Output the [x, y] coordinate of the center of the cell containing the given text.  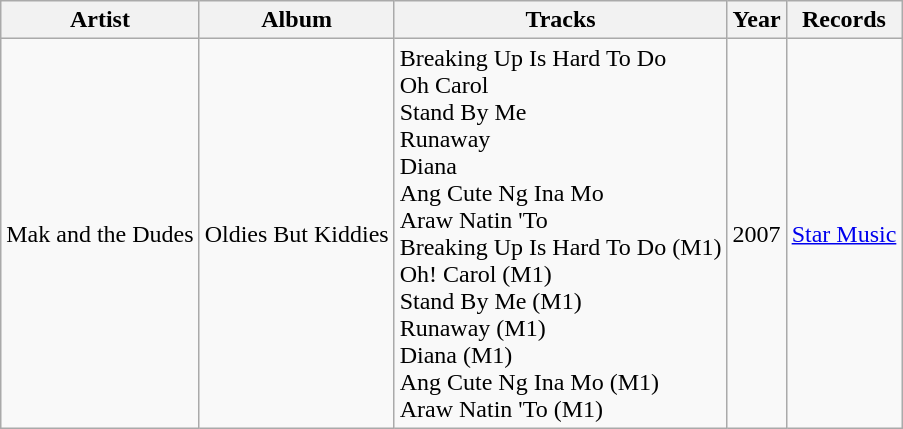
Star Music [844, 234]
Oldies But Kiddies [296, 234]
Tracks [560, 20]
2007 [756, 234]
Year [756, 20]
Album [296, 20]
Artist [100, 20]
Records [844, 20]
Mak and the Dudes [100, 234]
